Provide the (X, Y) coordinate of the cell's center where the given text is located.  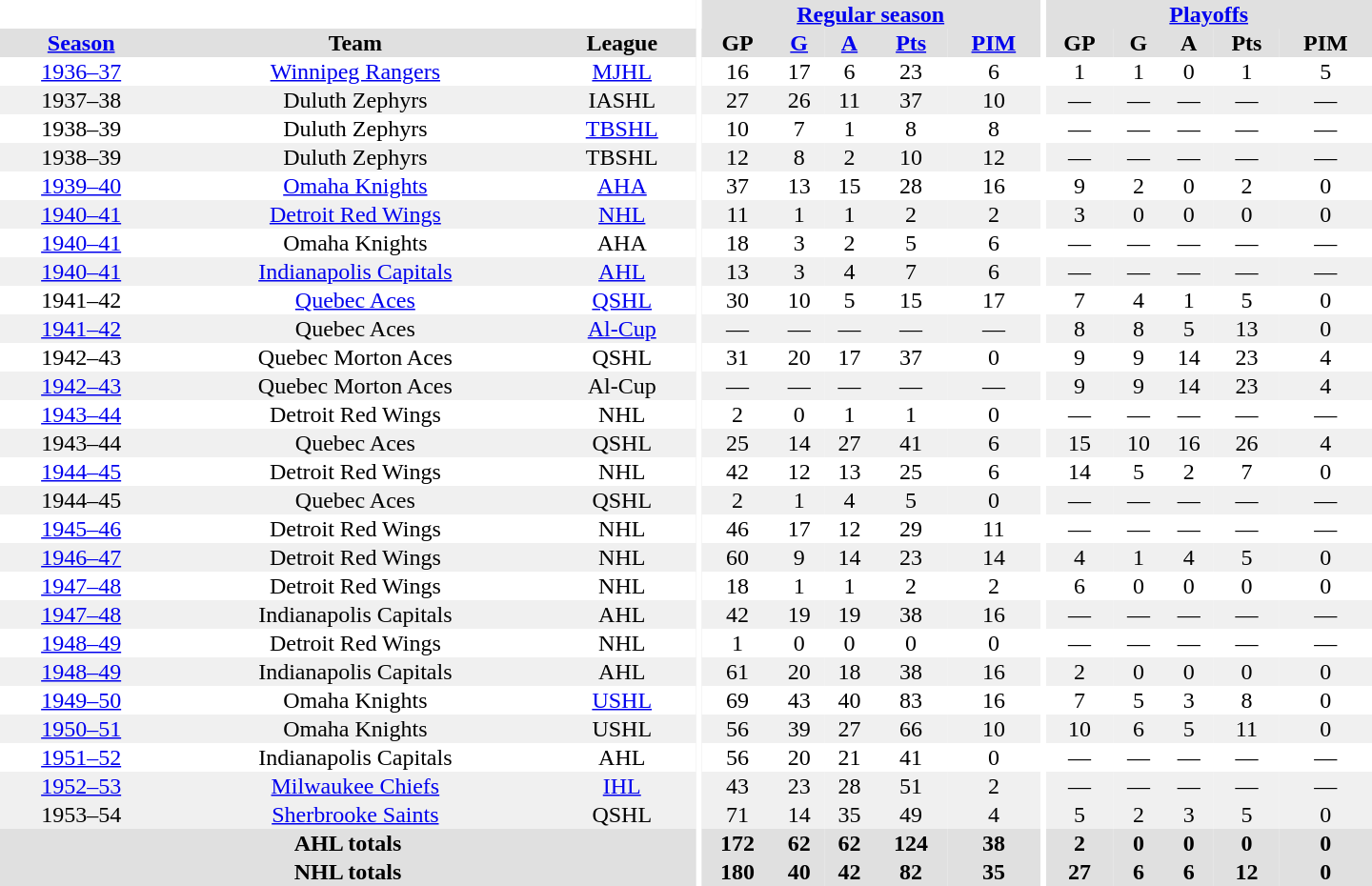
39 (798, 729)
Season (81, 43)
172 (737, 843)
46 (737, 529)
30 (737, 300)
IASHL (621, 100)
31 (737, 357)
82 (911, 872)
69 (737, 700)
Winnipeg Rangers (354, 71)
Playoffs (1208, 14)
1937–38 (81, 100)
1939–40 (81, 186)
180 (737, 872)
61 (737, 672)
1953–54 (81, 815)
MJHL (621, 71)
66 (911, 729)
AHL totals (348, 843)
1936–37 (81, 71)
71 (737, 815)
League (621, 43)
49 (911, 815)
Milwaukee Chiefs (354, 786)
Regular season (871, 14)
1950–51 (81, 729)
1951–52 (81, 757)
1946–47 (81, 557)
1952–53 (81, 786)
29 (911, 529)
Team (354, 43)
124 (911, 843)
51 (911, 786)
1945–46 (81, 529)
IHL (621, 786)
60 (737, 557)
Sherbrooke Saints (354, 815)
83 (911, 700)
1949–50 (81, 700)
21 (850, 757)
NHL totals (348, 872)
